Determine the (X, Y) coordinate at the center of the cell enclosing the given text.  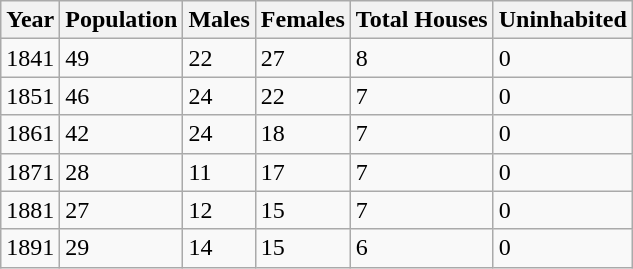
49 (122, 58)
8 (422, 58)
1881 (30, 210)
6 (422, 248)
Total Houses (422, 20)
1871 (30, 172)
11 (219, 172)
18 (302, 134)
14 (219, 248)
1891 (30, 248)
42 (122, 134)
1841 (30, 58)
12 (219, 210)
46 (122, 96)
Females (302, 20)
Year (30, 20)
Males (219, 20)
28 (122, 172)
29 (122, 248)
1861 (30, 134)
1851 (30, 96)
Uninhabited (562, 20)
Population (122, 20)
17 (302, 172)
